Scan for the cell matching the given text and deliver its (x, y) coordinate at center. 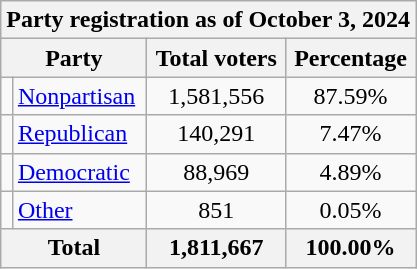
851 (216, 210)
7.47% (351, 134)
1,811,667 (216, 248)
Total (74, 248)
87.59% (351, 96)
Total voters (216, 58)
4.89% (351, 172)
140,291 (216, 134)
Percentage (351, 58)
88,969 (216, 172)
Republican (80, 134)
Other (80, 210)
Democratic (80, 172)
Party registration as of October 3, 2024 (208, 20)
Party (74, 58)
Nonpartisan (80, 96)
0.05% (351, 210)
100.00% (351, 248)
1,581,556 (216, 96)
